Return the (X, Y) coordinate for the center point of the cell that contains the specified text.  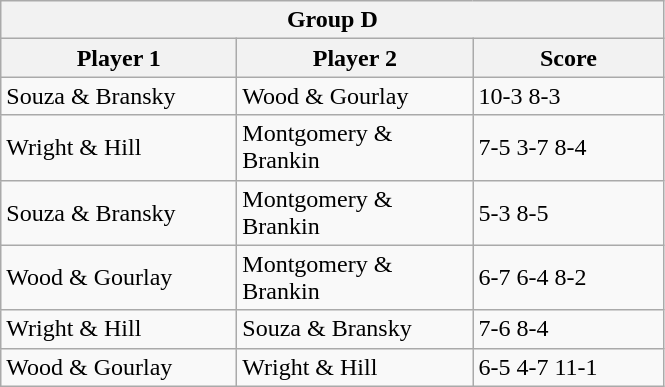
10-3 8-3 (568, 96)
Score (568, 58)
6-5 4-7 11-1 (568, 367)
5-3 8-5 (568, 212)
6-7 6-4 8-2 (568, 278)
7-6 8-4 (568, 329)
Group D (332, 20)
Player 1 (119, 58)
7-5 3-7 8-4 (568, 148)
Player 2 (355, 58)
